Return the (x, y) coordinate for the center point of the cell that contains the specified text.  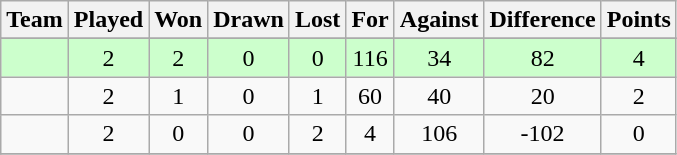
40 (439, 96)
Drawn (249, 20)
34 (439, 58)
Played (108, 20)
60 (370, 96)
Team (35, 20)
82 (542, 58)
106 (439, 134)
Won (178, 20)
Points (638, 20)
20 (542, 96)
-102 (542, 134)
For (370, 20)
Difference (542, 20)
Lost (317, 20)
116 (370, 58)
Against (439, 20)
